From the cell containing the given text, extract its center point as (x, y) coordinate. 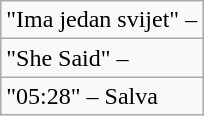
"Ima jedan svijet" – (102, 20)
"05:28" – Salva (102, 96)
"She Said" – (102, 58)
